Capture the cell that displays the provided text and extract its (x, y) central coordinate. 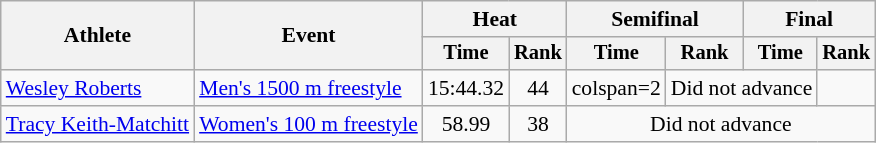
Wesley Roberts (98, 88)
Tracy Keith-Matchitt (98, 124)
15:44.32 (466, 88)
Athlete (98, 36)
Heat (495, 19)
colspan=2 (616, 88)
38 (538, 124)
58.99 (466, 124)
Men's 1500 m freestyle (308, 88)
44 (538, 88)
Event (308, 36)
Semifinal (656, 19)
Final (809, 19)
Women's 100 m freestyle (308, 124)
